Capture the cell that displays the provided text and extract its [X, Y] central coordinate. 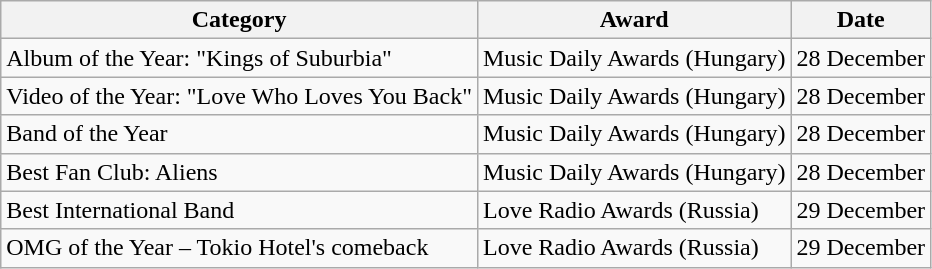
OMG of the Year – Tokio Hotel's comeback [240, 248]
Album of the Year: "Kings of Suburbia" [240, 58]
Best International Band [240, 210]
Date [861, 20]
Award [634, 20]
Category [240, 20]
Video of the Year: "Love Who Loves You Back" [240, 96]
Best Fan Club: Aliens [240, 172]
Band of the Year [240, 134]
